Output the [X, Y] coordinate of the center of the cell containing the given text.  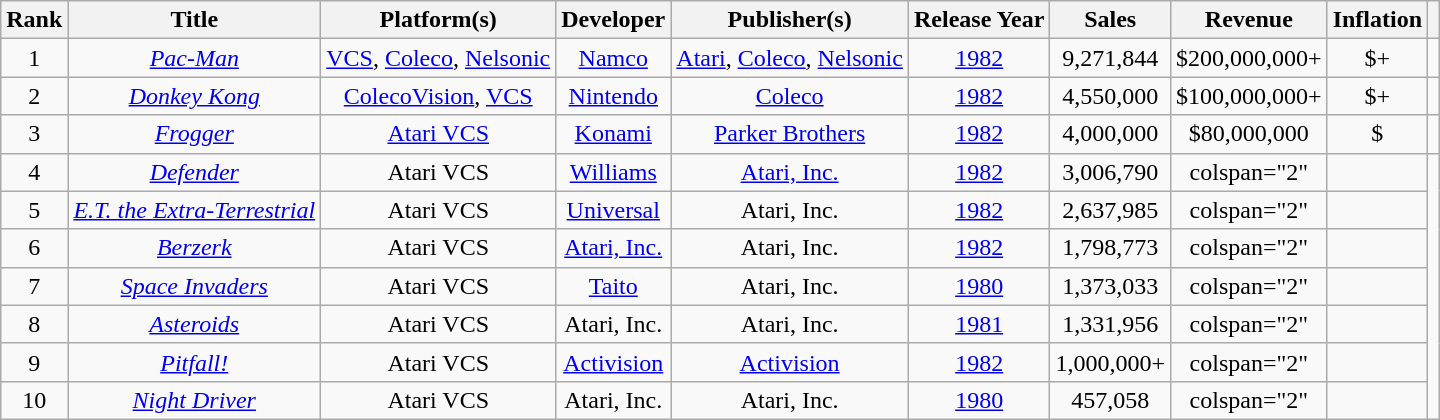
Atari, Coleco, Nelsonic [790, 58]
VCS, Coleco, Nelsonic [438, 58]
$ [1377, 134]
6 [34, 248]
Taito [614, 286]
Frogger [194, 134]
4,000,000 [1110, 134]
457,058 [1110, 400]
Universal [614, 210]
10 [34, 400]
2,637,985 [1110, 210]
1981 [978, 324]
Publisher(s) [790, 20]
Pac-Man [194, 58]
Berzerk [194, 248]
Developer [614, 20]
Pitfall! [194, 362]
Williams [614, 172]
7 [34, 286]
1,798,773 [1110, 248]
9 [34, 362]
4,550,000 [1110, 96]
$80,000,000 [1250, 134]
1,331,956 [1110, 324]
Title [194, 20]
Rank [34, 20]
1 [34, 58]
Nintendo [614, 96]
Sales [1110, 20]
Night Driver [194, 400]
$100,000,000+ [1250, 96]
Revenue [1250, 20]
Release Year [978, 20]
Platform(s) [438, 20]
Coleco [790, 96]
Donkey Kong [194, 96]
Parker Brothers [790, 134]
Defender [194, 172]
1,373,033 [1110, 286]
2 [34, 96]
5 [34, 210]
8 [34, 324]
Asteroids [194, 324]
Namco [614, 58]
1,000,000+ [1110, 362]
ColecoVision, VCS [438, 96]
Konami [614, 134]
Space Invaders [194, 286]
4 [34, 172]
9,271,844 [1110, 58]
3 [34, 134]
Inflation [1377, 20]
3,006,790 [1110, 172]
$200,000,000+ [1250, 58]
E.T. the Extra-Terrestrial [194, 210]
